Extract the [x, y] coordinate from the center of the cell holding the provided text.  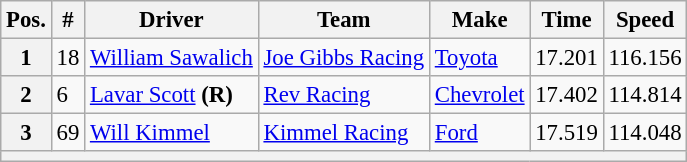
6 [68, 95]
Chevrolet [479, 95]
Kimmel Racing [344, 133]
69 [68, 133]
17.402 [566, 95]
Will Kimmel [172, 133]
# [68, 20]
Team [344, 20]
Lavar Scott (R) [172, 95]
3 [26, 133]
William Sawalich [172, 58]
Joe Gibbs Racing [344, 58]
Time [566, 20]
Rev Racing [344, 95]
Toyota [479, 58]
Ford [479, 133]
Speed [645, 20]
116.156 [645, 58]
18 [68, 58]
2 [26, 95]
Driver [172, 20]
114.048 [645, 133]
Make [479, 20]
114.814 [645, 95]
17.519 [566, 133]
Pos. [26, 20]
1 [26, 58]
17.201 [566, 58]
